Search for the cell housing the specified text and yield its [X, Y] center coordinate. 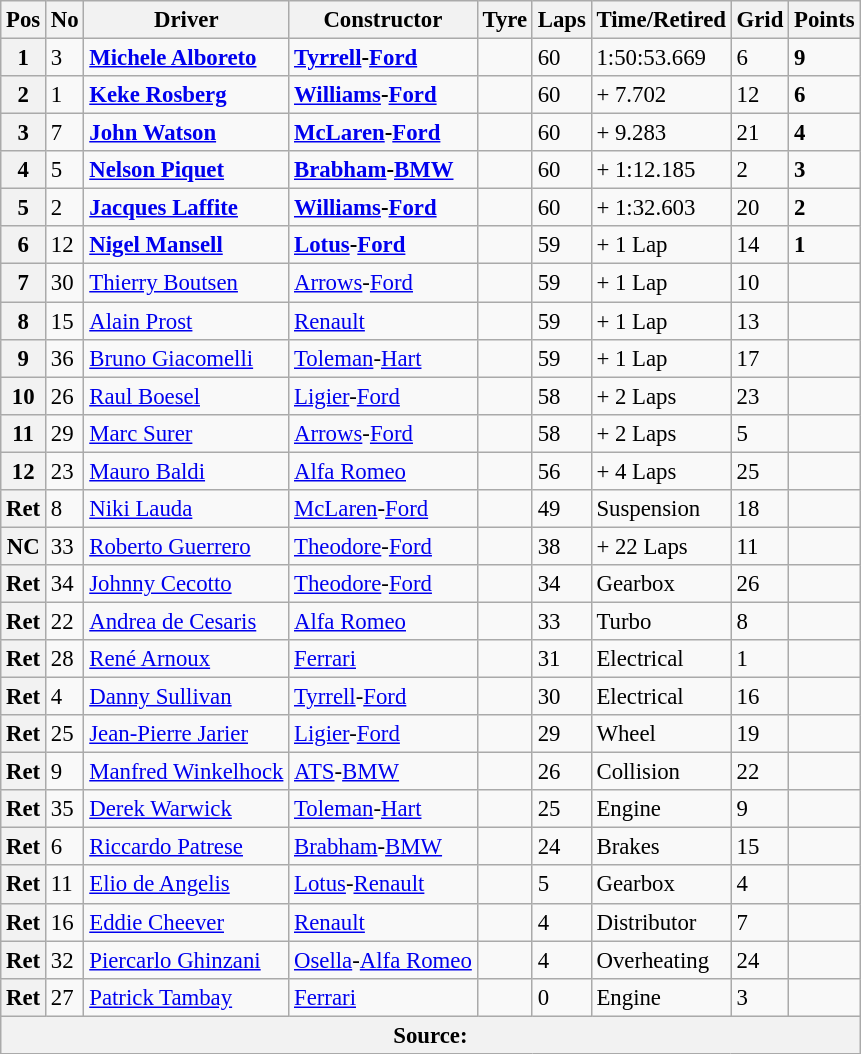
Elio de Angelis [186, 885]
Michele Alboreto [186, 58]
Constructor [383, 20]
Time/Retired [661, 20]
Distributor [661, 922]
+ 7.702 [661, 95]
+ 1:12.185 [661, 170]
Niki Lauda [186, 509]
0 [562, 997]
13 [760, 321]
1:50:53.669 [661, 58]
Source: [430, 1035]
René Arnoux [186, 659]
Riccardo Patrese [186, 847]
49 [562, 509]
Grid [760, 20]
Danny Sullivan [186, 697]
Brakes [661, 847]
Roberto Guerrero [186, 546]
28 [65, 659]
Patrick Tambay [186, 997]
Bruno Giacomelli [186, 358]
Suspension [661, 509]
Collision [661, 772]
Andrea de Cesaris [186, 621]
Tyre [504, 20]
56 [562, 471]
Turbo [661, 621]
Nigel Mansell [186, 245]
19 [760, 734]
21 [760, 133]
Jacques Laffite [186, 208]
Wheel [661, 734]
Manfred Winkelhock [186, 772]
Osella-Alfa Romeo [383, 960]
17 [760, 358]
Nelson Piquet [186, 170]
Points [824, 20]
No [65, 20]
Jean-Pierre Jarier [186, 734]
+ 4 Laps [661, 471]
Alain Prost [186, 321]
20 [760, 208]
Piercarlo Ghinzani [186, 960]
36 [65, 358]
Raul Boesel [186, 396]
Laps [562, 20]
+ 9.283 [661, 133]
NC [24, 546]
Thierry Boutsen [186, 283]
+ 1:32.603 [661, 208]
31 [562, 659]
32 [65, 960]
Eddie Cheever [186, 922]
John Watson [186, 133]
35 [65, 809]
Keke Rosberg [186, 95]
+ 22 Laps [661, 546]
Driver [186, 20]
Mauro Baldi [186, 471]
14 [760, 245]
27 [65, 997]
Pos [24, 20]
Lotus-Renault [383, 885]
Overheating [661, 960]
18 [760, 509]
38 [562, 546]
Lotus-Ford [383, 245]
Marc Surer [186, 433]
ATS-BMW [383, 772]
Johnny Cecotto [186, 584]
Derek Warwick [186, 809]
